For the text-containing cell, return its midpoint in (X, Y) coordinate format. 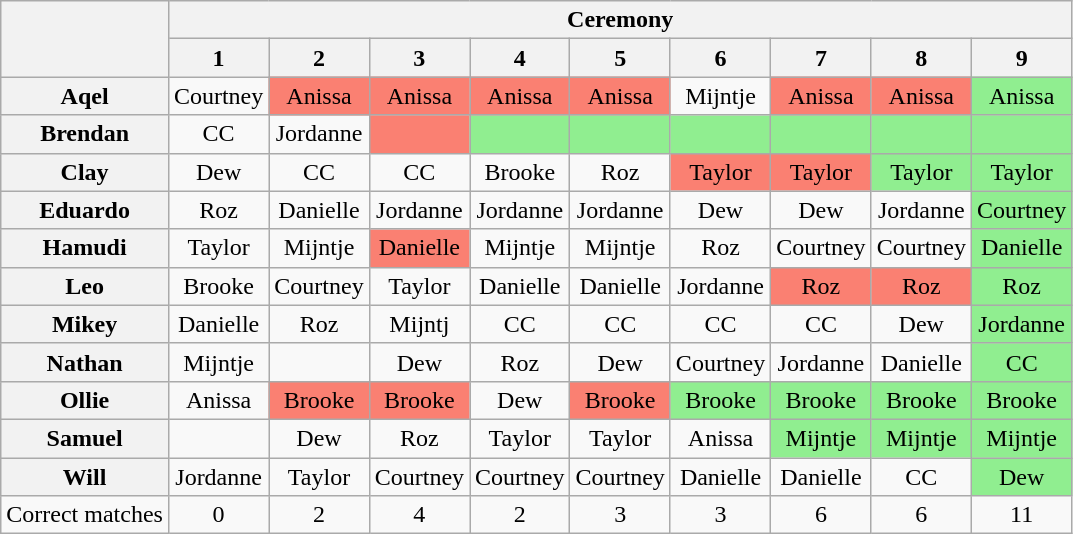
Brendan (85, 134)
Will (85, 477)
5 (620, 58)
1 (218, 58)
9 (1021, 58)
Mijntj (419, 324)
Ceremony (620, 20)
Samuel (85, 438)
Eduardo (85, 210)
7 (821, 58)
Correct matches (85, 515)
8 (921, 58)
Clay (85, 172)
Mikey (85, 324)
Hamudi (85, 248)
11 (1021, 515)
0 (218, 515)
Leo (85, 286)
Aqel (85, 96)
Ollie (85, 400)
Nathan (85, 362)
